Provide the [X, Y] coordinate of the cell's center where the given text is located.  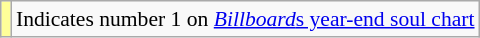
Indicates number 1 on Billboards year-end soul chart [246, 19]
